Return the [X, Y] coordinate for the center point of the cell that contains the specified text.  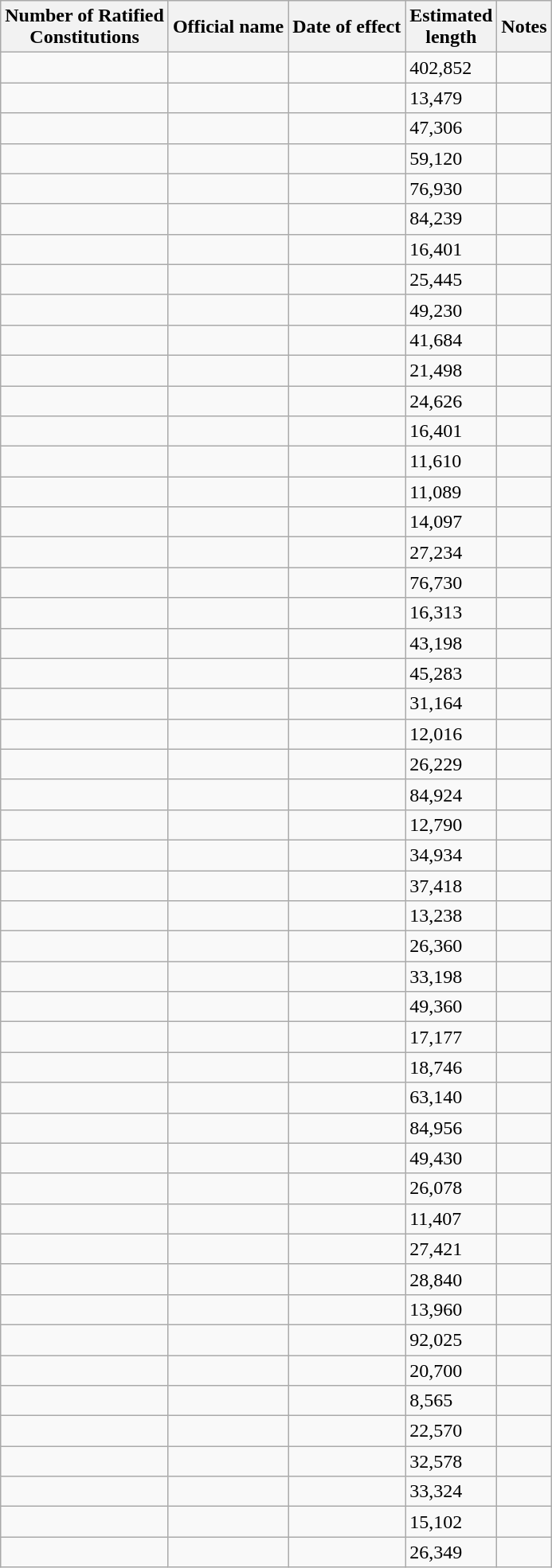
24,626 [451, 400]
13,960 [451, 1309]
84,239 [451, 219]
92,025 [451, 1340]
26,349 [451, 1552]
12,016 [451, 734]
47,306 [451, 128]
33,198 [451, 977]
15,102 [451, 1522]
20,700 [451, 1370]
27,421 [451, 1249]
76,930 [451, 189]
25,445 [451, 279]
31,164 [451, 704]
41,684 [451, 340]
11,407 [451, 1219]
32,578 [451, 1461]
26,078 [451, 1188]
63,140 [451, 1098]
11,089 [451, 492]
Official name [228, 27]
17,177 [451, 1037]
Estimatedlength [451, 27]
18,746 [451, 1067]
8,565 [451, 1401]
84,924 [451, 794]
49,360 [451, 1007]
13,238 [451, 916]
26,229 [451, 764]
16,313 [451, 613]
22,570 [451, 1431]
14,097 [451, 522]
33,324 [451, 1492]
Notes [524, 27]
49,230 [451, 310]
Date of effect [347, 27]
49,430 [451, 1158]
27,234 [451, 552]
12,790 [451, 825]
84,956 [451, 1128]
43,198 [451, 643]
28,840 [451, 1279]
21,498 [451, 370]
11,610 [451, 462]
45,283 [451, 673]
34,934 [451, 855]
402,852 [451, 68]
26,360 [451, 946]
37,418 [451, 886]
59,120 [451, 158]
13,479 [451, 98]
76,730 [451, 583]
Number of RatifiedConstitutions [84, 27]
